Locate the cell with the specified text and output its [x, y] center coordinate. 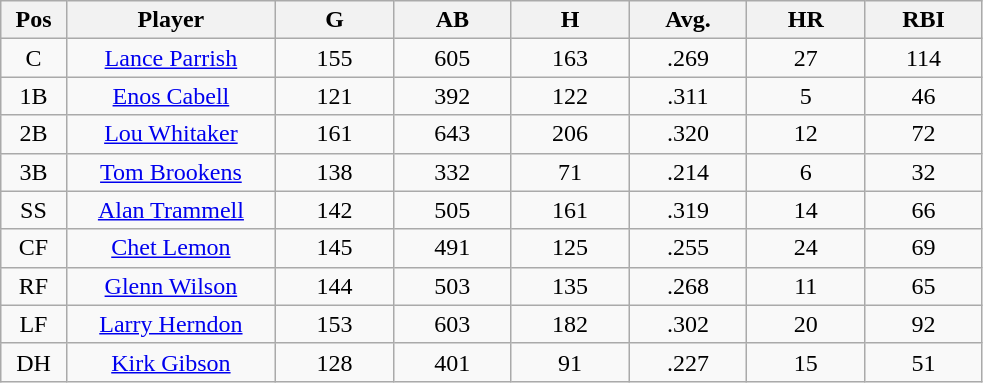
72 [924, 134]
15 [806, 362]
Kirk Gibson [170, 362]
1B [34, 96]
121 [335, 96]
.320 [688, 134]
66 [924, 210]
603 [452, 324]
155 [335, 58]
CF [34, 248]
RF [34, 286]
HR [806, 20]
.268 [688, 286]
LF [34, 324]
163 [570, 58]
RBI [924, 20]
2B [34, 134]
.214 [688, 172]
145 [335, 248]
Lance Parrish [170, 58]
135 [570, 286]
.319 [688, 210]
3B [34, 172]
503 [452, 286]
Tom Brookens [170, 172]
505 [452, 210]
Larry Herndon [170, 324]
.227 [688, 362]
125 [570, 248]
Alan Trammell [170, 210]
.269 [688, 58]
24 [806, 248]
491 [452, 248]
14 [806, 210]
128 [335, 362]
153 [335, 324]
Lou Whitaker [170, 134]
DH [34, 362]
182 [570, 324]
AB [452, 20]
91 [570, 362]
SS [34, 210]
.311 [688, 96]
142 [335, 210]
.255 [688, 248]
C [34, 58]
G [335, 20]
138 [335, 172]
27 [806, 58]
32 [924, 172]
65 [924, 286]
122 [570, 96]
11 [806, 286]
92 [924, 324]
6 [806, 172]
332 [452, 172]
46 [924, 96]
H [570, 20]
5 [806, 96]
Player [170, 20]
71 [570, 172]
Enos Cabell [170, 96]
392 [452, 96]
Glenn Wilson [170, 286]
401 [452, 362]
114 [924, 58]
144 [335, 286]
51 [924, 362]
Chet Lemon [170, 248]
206 [570, 134]
Pos [34, 20]
.302 [688, 324]
12 [806, 134]
20 [806, 324]
643 [452, 134]
69 [924, 248]
605 [452, 58]
Avg. [688, 20]
